Detect which cell encompasses the target text, then output its [x, y] center coordinate. 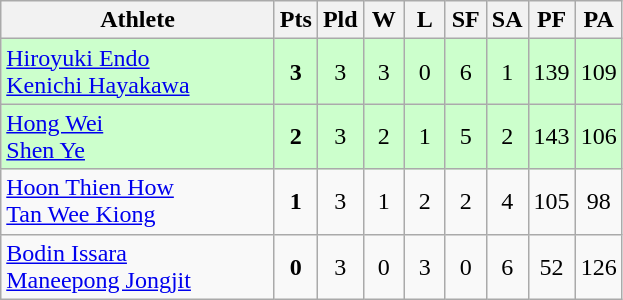
PA [598, 20]
L [424, 20]
5 [466, 136]
W [384, 20]
Hoon Thien How Tan Wee Kiong [138, 202]
Bodin Issara Maneepong Jongjit [138, 266]
52 [552, 266]
143 [552, 136]
109 [598, 72]
Hong Wei Shen Ye [138, 136]
139 [552, 72]
126 [598, 266]
98 [598, 202]
106 [598, 136]
105 [552, 202]
Pts [296, 20]
Hiroyuki Endo Kenichi Hayakawa [138, 72]
Athlete [138, 20]
Pld [340, 20]
SF [466, 20]
SA [507, 20]
PF [552, 20]
4 [507, 202]
